Scan for the cell matching the given text and deliver its (x, y) coordinate at center. 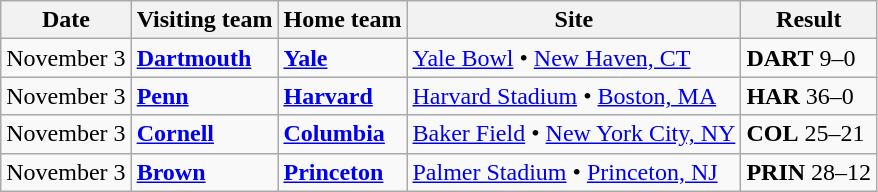
Baker Field • New York City, NY (574, 134)
Palmer Stadium • Princeton, NJ (574, 172)
Result (809, 20)
Home team (342, 20)
PRIN 28–12 (809, 172)
Harvard Stadium • Boston, MA (574, 96)
Site (574, 20)
Yale Bowl • New Haven, CT (574, 58)
Princeton (342, 172)
Columbia (342, 134)
Visiting team (204, 20)
Cornell (204, 134)
Harvard (342, 96)
Date (66, 20)
Dartmouth (204, 58)
COL 25–21 (809, 134)
HAR 36–0 (809, 96)
Yale (342, 58)
Penn (204, 96)
Brown (204, 172)
DART 9–0 (809, 58)
